From the cell containing the given text, extract its center point as [x, y] coordinate. 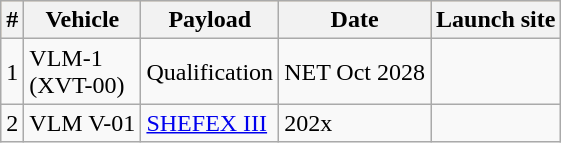
Qualification [210, 72]
# [12, 20]
SHEFEX III [210, 123]
1 [12, 72]
Payload [210, 20]
Date [355, 20]
202x [355, 123]
Launch site [496, 20]
NET Oct 2028 [355, 72]
2 [12, 123]
VLM V-01 [82, 123]
VLM-1(XVT-00) [82, 72]
Vehicle [82, 20]
